Locate the cell with the specified text and output its [x, y] center coordinate. 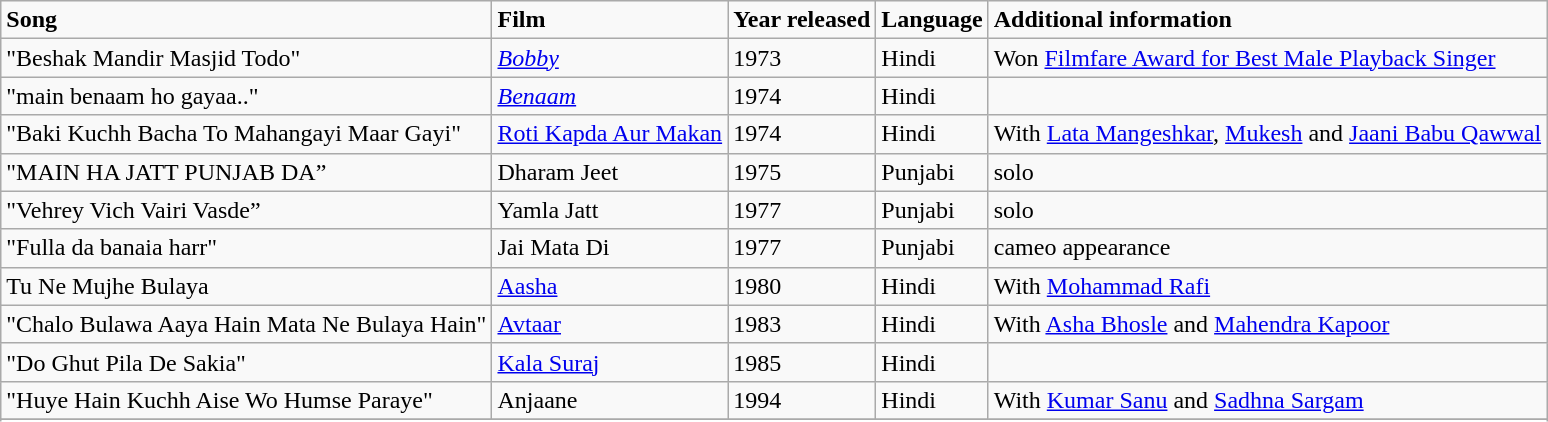
1980 [802, 286]
Film [610, 20]
"Vehrey Vich Vairi Vasde” [246, 210]
Yamla Jatt [610, 210]
With Mohammad Rafi [1267, 286]
"Beshak Mandir Masjid Todo" [246, 58]
With Kumar Sanu and Sadhna Sargam [1267, 400]
1973 [802, 58]
Additional information [1267, 20]
With Lata Mangeshkar, Mukesh and Jaani Babu Qawwal [1267, 134]
Language [932, 20]
Avtaar [610, 324]
Year released [802, 20]
"Huye Hain Kuchh Aise Wo Humse Paraye" [246, 400]
Tu Ne Mujhe Bulaya [246, 286]
Won Filmfare Award for Best Male Playback Singer [1267, 58]
"main benaam ho gayaa.." [246, 96]
Kala Suraj [610, 362]
Jai Mata Di [610, 248]
1994 [802, 400]
Aasha [610, 286]
Roti Kapda Aur Makan [610, 134]
1983 [802, 324]
With Asha Bhosle and Mahendra Kapoor [1267, 324]
"Baki Kuchh Bacha To Mahangayi Maar Gayi" [246, 134]
cameo appearance [1267, 248]
1975 [802, 172]
1985 [802, 362]
Benaam [610, 96]
"Chalo Bulawa Aaya Hain Mata Ne Bulaya Hain" [246, 324]
"Fulla da banaia harr" [246, 248]
Bobby [610, 58]
"Do Ghut Pila De Sakia" [246, 362]
"MAIN HA JATT PUNJAB DA” [246, 172]
Anjaane [610, 400]
Dharam Jeet [610, 172]
Song [246, 20]
